Identify which cell holds the provided text, then report its (x, y) central coordinate. 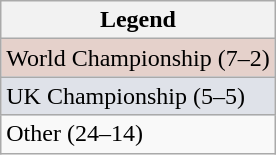
Legend (138, 20)
Other (24–14) (138, 134)
World Championship (7–2) (138, 58)
UK Championship (5–5) (138, 96)
